Determine the [X, Y] coordinate at the center of the cell enclosing the given text.  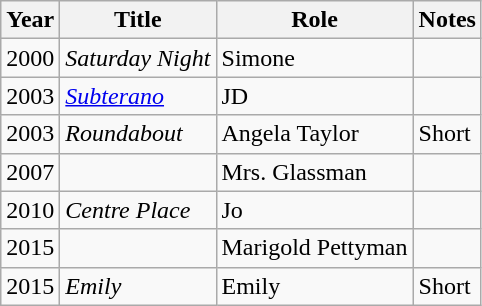
Year [30, 20]
Mrs. Glassman [314, 172]
Role [314, 20]
2007 [30, 172]
Jo [314, 210]
Roundabout [138, 134]
Centre Place [138, 210]
2010 [30, 210]
Simone [314, 58]
Title [138, 20]
Notes [447, 20]
JD [314, 96]
Subterano [138, 96]
2000 [30, 58]
Angela Taylor [314, 134]
Marigold Pettyman [314, 248]
Saturday Night [138, 58]
